Return [X, Y] of the center of cell containing provided text 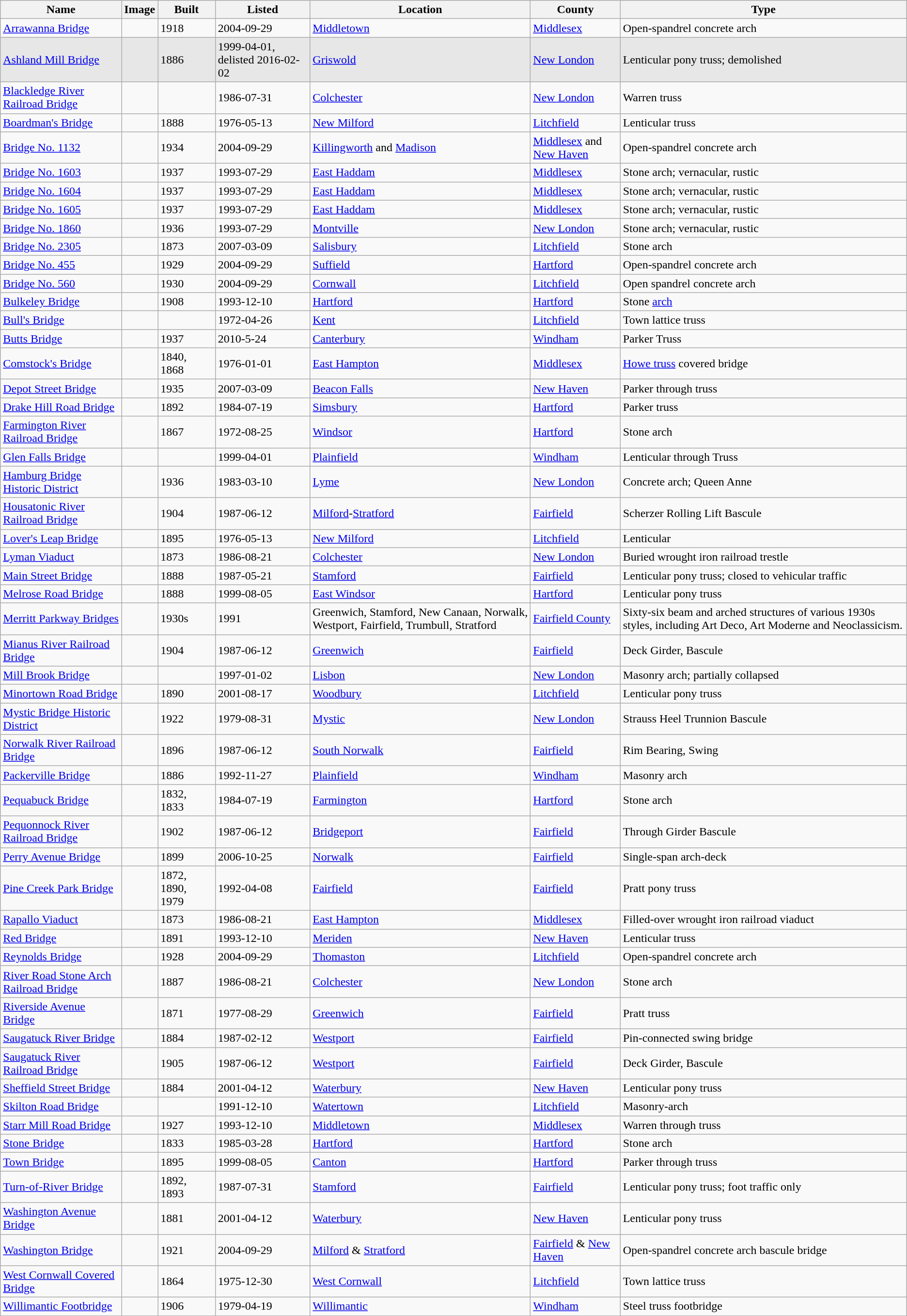
Image [140, 10]
1987-05-21 [263, 575]
Sheffield Street Bridge [61, 1088]
Salisbury [421, 246]
Housatonic River Railroad Bridge [61, 514]
Rim Bearing, Swing [764, 750]
Masonry-arch [764, 1107]
Farmington [421, 800]
Lyman Viaduct [61, 557]
Meriden [421, 938]
Bridge No. 1860 [61, 228]
Cornwall [421, 283]
East Windsor [421, 594]
2010-5-24 [263, 339]
Sixty-six beam and arched structures of various 1930s styles, including Art Deco, Art Moderne and Neoclassicism. [764, 618]
1987-07-31 [263, 1187]
1991 [263, 618]
1887 [187, 982]
Boardman's Bridge [61, 123]
Merritt Parkway Bridges [61, 618]
Bridge No. 560 [61, 283]
Montville [421, 228]
1892 [187, 407]
Rapallo Viaduct [61, 920]
West Cornwall Covered Bridge [61, 1281]
1979-04-19 [263, 1306]
County [576, 10]
1991-12-10 [263, 1107]
1881 [187, 1218]
Stone Bridge [61, 1144]
1999-04-01, delisted 2016-02-02 [263, 60]
1899 [187, 857]
Howe truss covered bridge [764, 363]
Pin-connected swing bridge [764, 1038]
Packerville Bridge [61, 775]
Melrose Road Bridge [61, 594]
Norwalk [421, 857]
Pine Creek Park Bridge [61, 888]
Turn-of-River Bridge [61, 1187]
1930 [187, 283]
Blackledge River Railroad Bridge [61, 98]
Woodbury [421, 694]
1992-11-27 [263, 775]
Thomaston [421, 956]
Milford-Stratford [421, 514]
Strauss Heel Trunnion Bascule [764, 719]
1906 [187, 1306]
1908 [187, 302]
Fairfield & New Haven [576, 1250]
1832, 1833 [187, 800]
Masonry arch; partially collapsed [764, 675]
Lenticular through Truss [764, 457]
1930s [187, 618]
Skilton Road Bridge [61, 1107]
Through Girder Bascule [764, 831]
Arrawanna Bridge [61, 28]
Lenticular pony truss; closed to vehicular traffic [764, 575]
Willimantic Footbridge [61, 1306]
Comstock's Bridge [61, 363]
Washington Avenue Bridge [61, 1218]
Pratt truss [764, 1013]
Simsbury [421, 407]
Riverside Avenue Bridge [61, 1013]
Canterbury [421, 339]
Masonry arch [764, 775]
Bridge No. 1605 [61, 209]
Milford & Stratford [421, 1250]
Parker truss [764, 407]
1921 [187, 1250]
Lover's Leap Bridge [61, 538]
South Norwalk [421, 750]
1902 [187, 831]
Hamburg Bridge Historic District [61, 482]
1833 [187, 1144]
Bridgeport [421, 831]
Single-span arch-deck [764, 857]
Killingworth and Madison [421, 147]
Minortown Road Bridge [61, 694]
Beacon Falls [421, 389]
Farmington River Railroad Bridge [61, 432]
Reynolds Bridge [61, 956]
Filled-over wrought iron railroad viaduct [764, 920]
1890 [187, 694]
River Road Stone Arch Railroad Bridge [61, 982]
1905 [187, 1063]
1871 [187, 1013]
Built [187, 10]
Red Bridge [61, 938]
Pequabuck Bridge [61, 800]
Willimantic [421, 1306]
1896 [187, 750]
Washington Bridge [61, 1250]
Saugatuck River Bridge [61, 1038]
1872, 1890, 1979 [187, 888]
Bridge No. 2305 [61, 246]
Bridge No. 455 [61, 265]
Glen Falls Bridge [61, 457]
Lisbon [421, 675]
Kent [421, 320]
1987-02-12 [263, 1038]
Pequonnock River Railroad Bridge [61, 831]
1867 [187, 432]
1972-04-26 [263, 320]
Mill Brook Bridge [61, 675]
Norwalk River Railroad Bridge [61, 750]
2006-10-25 [263, 857]
Watertown [421, 1107]
Town Bridge [61, 1162]
2001-08-17 [263, 694]
Bridge No. 1132 [61, 147]
Fairfield County [576, 618]
Windsor [421, 432]
1992-04-08 [263, 888]
1935 [187, 389]
1976-01-01 [263, 363]
1975-12-30 [263, 1281]
1892, 1893 [187, 1187]
Canton [421, 1162]
Pratt pony truss [764, 888]
Perry Avenue Bridge [61, 857]
Open spandrel concrete arch [764, 283]
Main Street Bridge [61, 575]
Open-spandrel concrete arch bascule bridge [764, 1250]
1999-04-01 [263, 457]
Location [421, 10]
Buried wrought iron railroad trestle [764, 557]
Greenwich, Stamford, New Canaan, Norwalk, Westport, Fairfield, Trumbull, Stratford [421, 618]
1985-03-28 [263, 1144]
1922 [187, 719]
Mystic Bridge Historic District [61, 719]
1972-08-25 [263, 432]
Bridge No. 1603 [61, 172]
1928 [187, 956]
1977-08-29 [263, 1013]
Ashland Mill Bridge [61, 60]
Warren truss [764, 98]
Listed [263, 10]
1934 [187, 147]
Type [764, 10]
Lenticular [764, 538]
1983-03-10 [263, 482]
1997-01-02 [263, 675]
1929 [187, 265]
1927 [187, 1125]
Griswold [421, 60]
Warren through truss [764, 1125]
Lenticular pony truss; foot traffic only [764, 1187]
1840, 1868 [187, 363]
Mystic [421, 719]
Middlesex and New Haven [576, 147]
Butts Bridge [61, 339]
Steel truss footbridge [764, 1306]
Suffield [421, 265]
Bulkeley Bridge [61, 302]
Depot Street Bridge [61, 389]
Mianus River Railroad Bridge [61, 650]
Starr Mill Road Bridge [61, 1125]
Drake Hill Road Bridge [61, 407]
Name [61, 10]
Concrete arch; Queen Anne [764, 482]
1986-07-31 [263, 98]
1918 [187, 28]
Lyme [421, 482]
1979-08-31 [263, 719]
West Cornwall [421, 1281]
Scherzer Rolling Lift Bascule [764, 514]
Lenticular pony truss; demolished [764, 60]
Bridge No. 1604 [61, 191]
Parker Truss [764, 339]
1864 [187, 1281]
Bull's Bridge [61, 320]
Saugatuck River Railroad Bridge [61, 1063]
1891 [187, 938]
